Locate the cell with the specified text and output its [x, y] center coordinate. 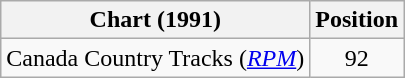
Canada Country Tracks (RPM) [156, 58]
Position [357, 20]
92 [357, 58]
Chart (1991) [156, 20]
